For the text-containing cell, return its midpoint in [X, Y] coordinate format. 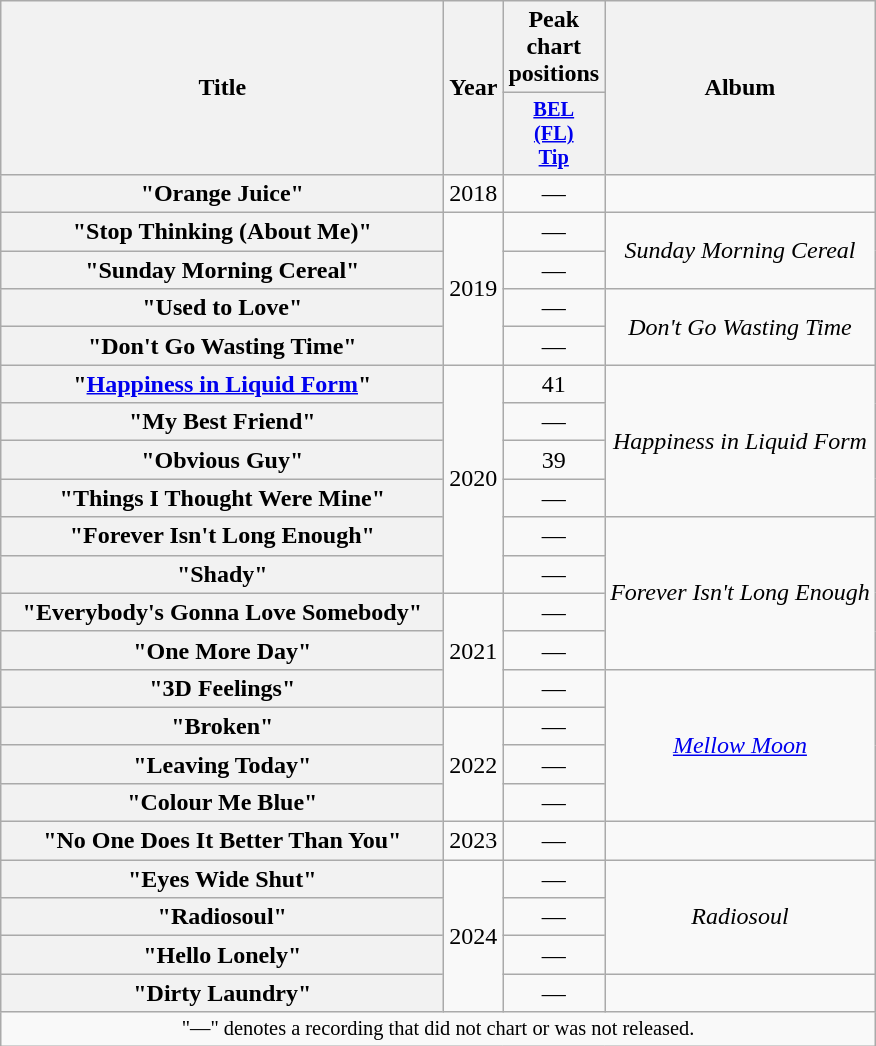
Title [222, 88]
"One More Day" [222, 650]
"Orange Juice" [222, 193]
"Don't Go Wasting Time" [222, 346]
"My Best Friend" [222, 422]
"Obvious Guy" [222, 460]
2023 [474, 841]
2018 [474, 193]
"Radiosoul" [222, 917]
Radiosoul [740, 917]
Mellow Moon [740, 745]
Sunday Morning Cereal [740, 251]
"Eyes Wide Shut" [222, 879]
Album [740, 88]
Peak chart positions [554, 47]
"Things I Thought Were Mine" [222, 498]
Forever Isn't Long Enough [740, 593]
2022 [474, 764]
39 [554, 460]
"Dirty Laundry" [222, 993]
"Colour Me Blue" [222, 802]
2020 [474, 479]
2024 [474, 936]
"3D Feelings" [222, 688]
Year [474, 88]
2019 [474, 289]
2021 [474, 650]
"Shady" [222, 574]
"No One Does It Better Than You" [222, 841]
Happiness in Liquid Form [740, 441]
"Everybody's Gonna Love Somebody" [222, 612]
"Sunday Morning Cereal" [222, 270]
"Happiness in Liquid Form" [222, 384]
Don't Go Wasting Time [740, 327]
"Hello Lonely" [222, 955]
BEL(FL)Tip [554, 134]
41 [554, 384]
"Broken" [222, 726]
"Leaving Today" [222, 764]
"Used to Love" [222, 308]
"—" denotes a recording that did not chart or was not released. [438, 1029]
"Forever Isn't Long Enough" [222, 536]
"Stop Thinking (About Me)" [222, 232]
